For the text-containing cell, return its midpoint in (x, y) coordinate format. 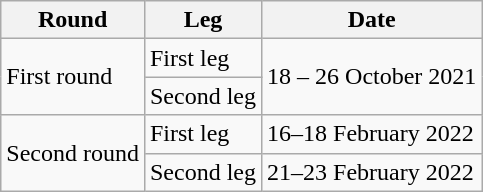
16–18 February 2022 (372, 134)
Leg (202, 20)
Second round (73, 153)
First round (73, 77)
18 – 26 October 2021 (372, 77)
Round (73, 20)
Date (372, 20)
21–23 February 2022 (372, 172)
